Pinpoint the cell where the given text exists, returning its (x, y) midpoint coordinate. 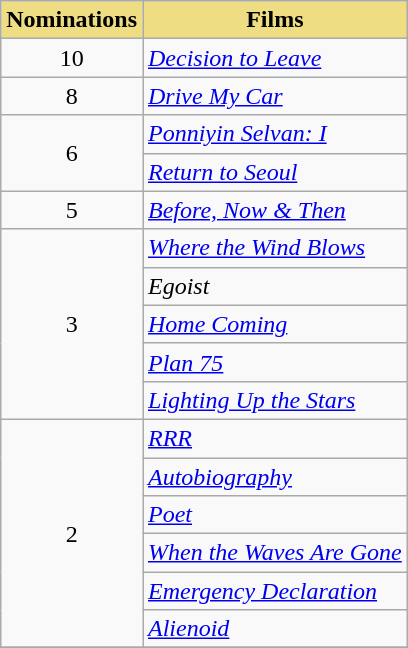
3 (72, 324)
Nominations (72, 20)
Return to Seoul (274, 172)
Plan 75 (274, 362)
10 (72, 58)
Alienoid (274, 629)
2 (72, 533)
Poet (274, 515)
RRR (274, 438)
Autobiography (274, 477)
Ponniyin Selvan: I (274, 134)
Egoist (274, 286)
Where the Wind Blows (274, 248)
6 (72, 153)
Films (274, 20)
5 (72, 210)
8 (72, 96)
Before, Now & Then (274, 210)
Drive My Car (274, 96)
Home Coming (274, 324)
Lighting Up the Stars (274, 400)
Emergency Declaration (274, 591)
Decision to Leave (274, 58)
When the Waves Are Gone (274, 553)
